Detect which cell encompasses the target text, then output its (X, Y) center coordinate. 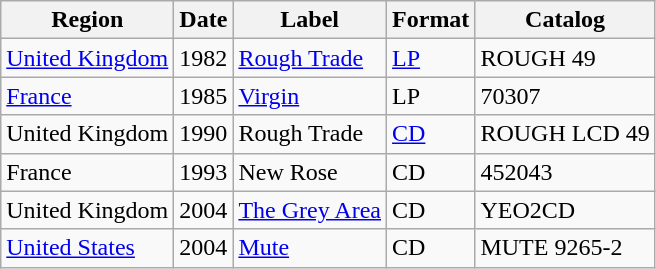
ROUGH LCD 49 (565, 134)
1985 (204, 96)
New Rose (310, 172)
Format (431, 20)
Label (310, 20)
The Grey Area (310, 210)
ROUGH 49 (565, 58)
1982 (204, 58)
MUTE 9265-2 (565, 248)
YEO2CD (565, 210)
452043 (565, 172)
Virgin (310, 96)
1993 (204, 172)
United States (88, 248)
1990 (204, 134)
Catalog (565, 20)
70307 (565, 96)
Region (88, 20)
Date (204, 20)
Mute (310, 248)
